Extract the [x, y] coordinate from the center of the cell holding the provided text.  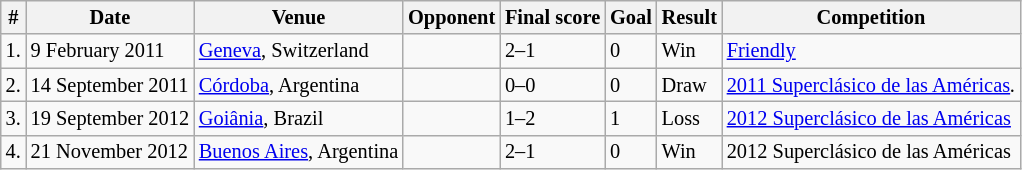
1 [631, 118]
Córdoba, Argentina [298, 85]
4. [14, 152]
0–0 [552, 85]
Geneva, Switzerland [298, 51]
Result [690, 17]
# [14, 17]
1–2 [552, 118]
Friendly [871, 51]
9 February 2011 [110, 51]
Final score [552, 17]
1. [14, 51]
Competition [871, 17]
Goal [631, 17]
Venue [298, 17]
2011 Superclásico de las Américas. [871, 85]
3. [14, 118]
14 September 2011 [110, 85]
19 September 2012 [110, 118]
Loss [690, 118]
21 November 2012 [110, 152]
Goiânia, Brazil [298, 118]
Opponent [452, 17]
2. [14, 85]
Draw [690, 85]
Buenos Aires, Argentina [298, 152]
Date [110, 17]
